Determine the (x, y) coordinate at the center of the cell enclosing the given text.  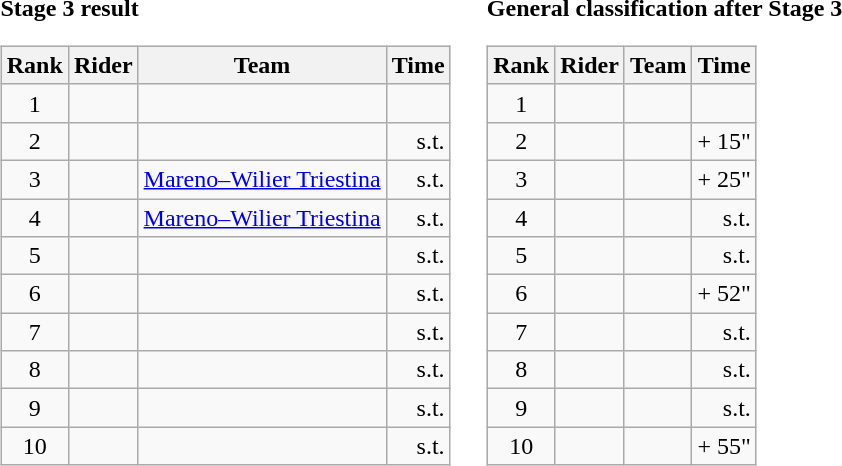
+ 55" (724, 446)
+ 52" (724, 294)
+ 25" (724, 179)
+ 15" (724, 141)
